Provide the [x, y] coordinate of the cell's center where the given text is located.  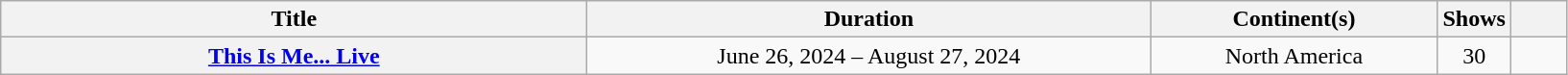
This Is Me... Live [294, 56]
Duration [869, 19]
June 26, 2024 – August 27, 2024 [869, 56]
Continent(s) [1294, 19]
Title [294, 19]
North America [1294, 56]
30 [1474, 56]
Shows [1474, 19]
